Identify which cell holds the provided text, then report its [x, y] central coordinate. 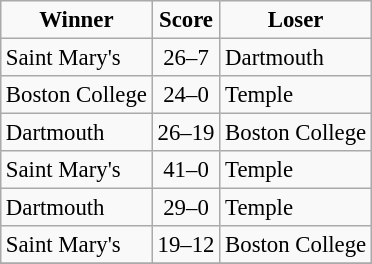
41–0 [186, 170]
19–12 [186, 245]
26–7 [186, 57]
Loser [296, 20]
Score [186, 20]
24–0 [186, 95]
Winner [77, 20]
29–0 [186, 208]
26–19 [186, 133]
